Capture the cell that displays the provided text and extract its [X, Y] central coordinate. 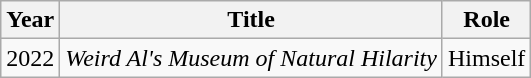
Year [30, 20]
2022 [30, 58]
Title [252, 20]
Weird Al's Museum of Natural Hilarity [252, 58]
Role [486, 20]
Himself [486, 58]
